Identify which cell holds the provided text, then report its [x, y] central coordinate. 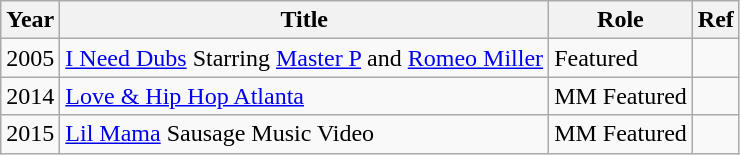
Title [304, 20]
Ref [716, 20]
Love & Hip Hop Atlanta [304, 96]
Year [30, 20]
Lil Mama Sausage Music Video [304, 134]
Role [621, 20]
Featured [621, 58]
2015 [30, 134]
2005 [30, 58]
I Need Dubs Starring Master P and Romeo Miller [304, 58]
2014 [30, 96]
